Identify which cell holds the provided text, then report its [x, y] central coordinate. 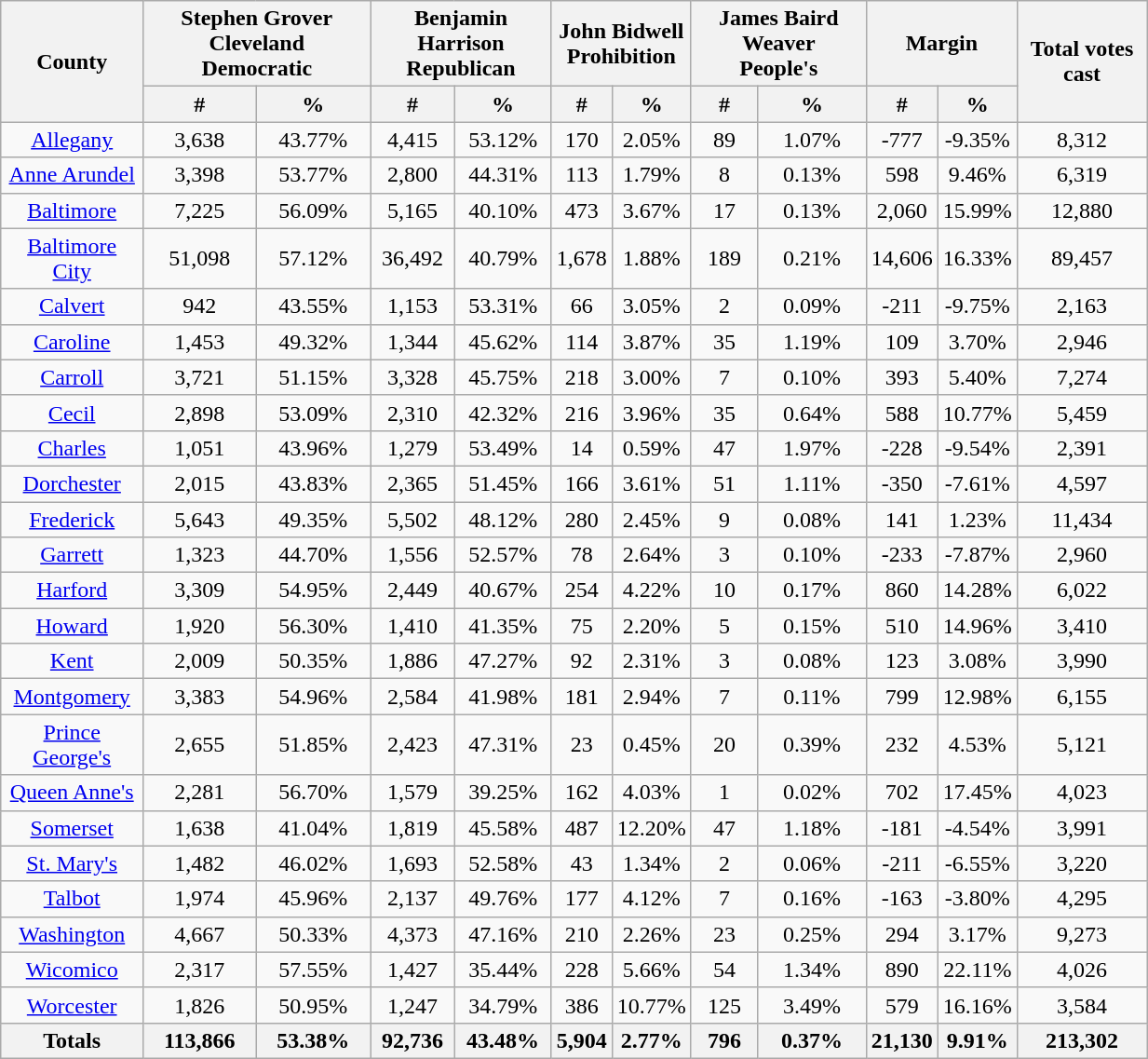
78 [581, 555]
0.25% [812, 934]
46.02% [313, 863]
228 [581, 970]
3.96% [652, 413]
210 [581, 934]
2,960 [1082, 555]
County [73, 61]
942 [199, 306]
0.37% [812, 1040]
54.96% [313, 697]
45.75% [503, 377]
16.16% [978, 1005]
3,410 [1082, 626]
177 [581, 899]
Worcester [73, 1005]
0.59% [652, 448]
49.32% [313, 342]
Stephen Grover ClevelandDemocratic [257, 44]
43.77% [313, 140]
0.11% [812, 697]
51.15% [313, 377]
254 [581, 591]
1,153 [412, 306]
53.09% [313, 413]
47.16% [503, 934]
3.17% [978, 934]
1,678 [581, 259]
4,597 [1082, 483]
14,606 [901, 259]
4,023 [1082, 793]
Montgomery [73, 697]
1,344 [412, 342]
1,247 [412, 1005]
3,220 [1082, 863]
5.66% [652, 970]
17.45% [978, 793]
-9.75% [978, 306]
2.05% [652, 140]
162 [581, 793]
510 [901, 626]
0.64% [812, 413]
Benjamin HarrisonRepublican [461, 44]
3,584 [1082, 1005]
588 [901, 413]
-228 [901, 448]
56.30% [313, 626]
Howard [73, 626]
2,800 [412, 175]
0.21% [812, 259]
42.32% [503, 413]
1,974 [199, 899]
35.44% [503, 970]
-7.87% [978, 555]
Talbot [73, 899]
14 [581, 448]
Total votes cast [1082, 61]
3,328 [412, 377]
232 [901, 745]
2.20% [652, 626]
41.35% [503, 626]
51.45% [503, 483]
114 [581, 342]
53.49% [503, 448]
5,165 [412, 210]
9.46% [978, 175]
Carroll [73, 377]
-233 [901, 555]
Dorchester [73, 483]
Harford [73, 591]
Somerset [73, 828]
Anne Arundel [73, 175]
3.49% [812, 1005]
5,459 [1082, 413]
1.79% [652, 175]
54.95% [313, 591]
294 [901, 934]
5,643 [199, 519]
109 [901, 342]
40.79% [503, 259]
Frederick [73, 519]
52.57% [503, 555]
3.70% [978, 342]
3.87% [652, 342]
2,163 [1082, 306]
860 [901, 591]
473 [581, 210]
1,482 [199, 863]
1,886 [412, 661]
Washington [73, 934]
113 [581, 175]
41.98% [503, 697]
45.62% [503, 342]
47.31% [503, 745]
51,098 [199, 259]
3,309 [199, 591]
5,502 [412, 519]
1.19% [812, 342]
487 [581, 828]
Wicomico [73, 970]
34.79% [503, 1005]
0.16% [812, 899]
89,457 [1082, 259]
1.88% [652, 259]
2,449 [412, 591]
5,121 [1082, 745]
218 [581, 377]
Garrett [73, 555]
1 [724, 793]
1,427 [412, 970]
5.40% [978, 377]
3.05% [652, 306]
6,319 [1082, 175]
50.33% [313, 934]
9 [724, 519]
598 [901, 175]
1,693 [412, 863]
51 [724, 483]
0.45% [652, 745]
0.02% [812, 793]
39.25% [503, 793]
1,579 [412, 793]
113,866 [199, 1040]
3,398 [199, 175]
0.39% [812, 745]
2.26% [652, 934]
St. Mary's [73, 863]
2,317 [199, 970]
9.91% [978, 1040]
7,274 [1082, 377]
15.99% [978, 210]
796 [724, 1040]
4,415 [412, 140]
2,281 [199, 793]
1,920 [199, 626]
22.11% [978, 970]
43 [581, 863]
12,880 [1082, 210]
44.70% [313, 555]
3,383 [199, 697]
50.35% [313, 661]
4.12% [652, 899]
181 [581, 697]
125 [724, 1005]
799 [901, 697]
1,556 [412, 555]
2,015 [199, 483]
1.23% [978, 519]
17 [724, 210]
51.85% [313, 745]
-163 [901, 899]
53.31% [503, 306]
2.64% [652, 555]
1.11% [812, 483]
53.38% [313, 1040]
50.95% [313, 1005]
49.76% [503, 899]
44.31% [503, 175]
40.10% [503, 210]
57.12% [313, 259]
123 [901, 661]
16.33% [978, 259]
4.03% [652, 793]
2,365 [412, 483]
3.61% [652, 483]
2,310 [412, 413]
53.77% [313, 175]
-181 [901, 828]
6,155 [1082, 697]
2,946 [1082, 342]
1,323 [199, 555]
702 [901, 793]
5,904 [581, 1040]
3.00% [652, 377]
Queen Anne's [73, 793]
2,898 [199, 413]
2.45% [652, 519]
2,137 [412, 899]
Allegany [73, 140]
10 [724, 591]
14.28% [978, 591]
John BidwellProhibition [621, 44]
1.97% [812, 448]
0.09% [812, 306]
0.17% [812, 591]
-6.55% [978, 863]
12.20% [652, 828]
Charles [73, 448]
56.09% [313, 210]
41.04% [313, 828]
-3.80% [978, 899]
141 [901, 519]
170 [581, 140]
2.94% [652, 697]
48.12% [503, 519]
3.08% [978, 661]
1,638 [199, 828]
21,130 [901, 1040]
3,721 [199, 377]
14.96% [978, 626]
12.98% [978, 697]
6,022 [1082, 591]
11,434 [1082, 519]
1,410 [412, 626]
Prince George's [73, 745]
579 [901, 1005]
1.07% [812, 140]
45.58% [503, 828]
47.27% [503, 661]
1,819 [412, 828]
189 [724, 259]
2,584 [412, 697]
4,373 [412, 934]
5 [724, 626]
20 [724, 745]
Calvert [73, 306]
216 [581, 413]
Cecil [73, 413]
213,302 [1082, 1040]
57.55% [313, 970]
Baltimore City [73, 259]
66 [581, 306]
4,295 [1082, 899]
49.35% [313, 519]
280 [581, 519]
2,391 [1082, 448]
53.12% [503, 140]
43.96% [313, 448]
393 [901, 377]
Totals [73, 1040]
54 [724, 970]
2,060 [901, 210]
1,826 [199, 1005]
Caroline [73, 342]
-9.54% [978, 448]
1,453 [199, 342]
890 [901, 970]
7,225 [199, 210]
3,991 [1082, 828]
4,026 [1082, 970]
92,736 [412, 1040]
1,051 [199, 448]
89 [724, 140]
43.83% [313, 483]
45.96% [313, 899]
Baltimore [73, 210]
-9.35% [978, 140]
8 [724, 175]
James Baird WeaverPeople's [778, 44]
43.48% [503, 1040]
3,990 [1082, 661]
92 [581, 661]
1.18% [812, 828]
2.77% [652, 1040]
Margin [941, 44]
166 [581, 483]
43.55% [313, 306]
-4.54% [978, 828]
-777 [901, 140]
4,667 [199, 934]
2,655 [199, 745]
3,638 [199, 140]
-350 [901, 483]
386 [581, 1005]
4.22% [652, 591]
0.15% [812, 626]
56.70% [313, 793]
3.67% [652, 210]
0.06% [812, 863]
8,312 [1082, 140]
1,279 [412, 448]
36,492 [412, 259]
Kent [73, 661]
2.31% [652, 661]
52.58% [503, 863]
9,273 [1082, 934]
2,009 [199, 661]
2,423 [412, 745]
40.67% [503, 591]
-7.61% [978, 483]
75 [581, 626]
4.53% [978, 745]
